For the text-containing cell, return its midpoint in [X, Y] coordinate format. 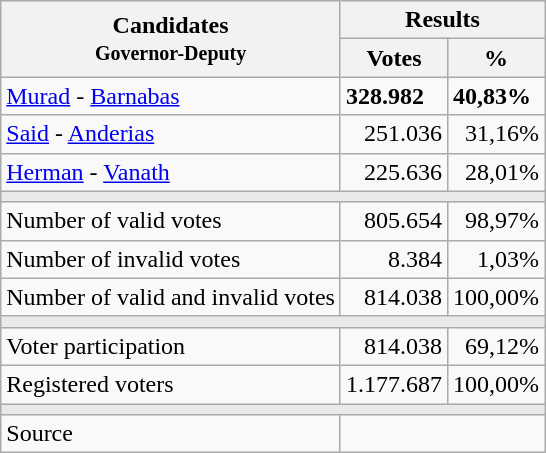
225.636 [394, 172]
Murad - Barnabas [171, 96]
69,12% [496, 346]
Number of invalid votes [171, 259]
98,97% [496, 221]
31,16% [496, 134]
CandidatesGovernor-Deputy [171, 39]
Herman - Vanath [171, 172]
Number of valid votes [171, 221]
Source [171, 434]
Number of valid and invalid votes [171, 297]
% [496, 58]
8.384 [394, 259]
Results [442, 20]
Votes [394, 58]
40,83% [496, 96]
1,03% [496, 259]
805.654 [394, 221]
328.982 [394, 96]
251.036 [394, 134]
Said - Anderias [171, 134]
1.177.687 [394, 384]
Voter participation [171, 346]
28,01% [496, 172]
Registered voters [171, 384]
